Detect which cell encompasses the target text, then output its [X, Y] center coordinate. 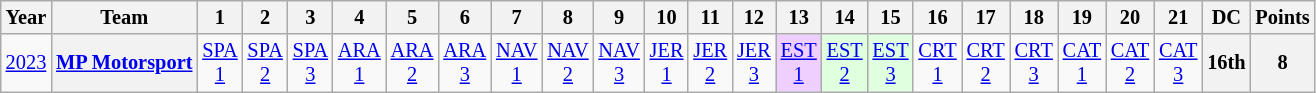
9 [620, 17]
CRT3 [1034, 63]
JER1 [667, 63]
18 [1034, 17]
11 [710, 17]
4 [360, 17]
DC [1226, 17]
CRT1 [937, 63]
2023 [26, 63]
19 [1082, 17]
NAV2 [568, 63]
CAT2 [1130, 63]
JER2 [710, 63]
CRT2 [986, 63]
NAV1 [516, 63]
ARA3 [464, 63]
Year [26, 17]
3 [310, 17]
16 [937, 17]
ARA2 [412, 63]
EST3 [891, 63]
17 [986, 17]
5 [412, 17]
EST2 [845, 63]
CAT3 [1178, 63]
Team [124, 17]
20 [1130, 17]
EST1 [799, 63]
SPA3 [310, 63]
7 [516, 17]
MP Motorsport [124, 63]
14 [845, 17]
2 [266, 17]
ARA1 [360, 63]
NAV3 [620, 63]
JER3 [754, 63]
21 [1178, 17]
CAT1 [1082, 63]
1 [220, 17]
10 [667, 17]
16th [1226, 63]
6 [464, 17]
12 [754, 17]
15 [891, 17]
SPA2 [266, 63]
Points [1282, 17]
13 [799, 17]
SPA1 [220, 63]
